Extract the [x, y] coordinate from the center of the cell holding the provided text.  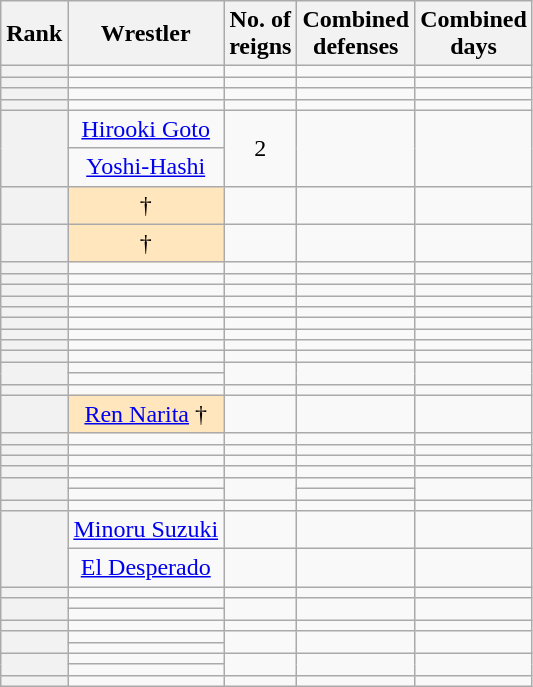
2 [260, 148]
Combineddays [474, 34]
Hirooki Goto [146, 129]
Minoru Suzuki [146, 530]
Wrestler [146, 34]
Ren Narita † [146, 414]
Rank [34, 34]
No. ofreigns [260, 34]
Yoshi-Hashi [146, 167]
Combineddefenses [356, 34]
El Desperado [146, 568]
